Identify which cell holds the provided text, then report its (X, Y) central coordinate. 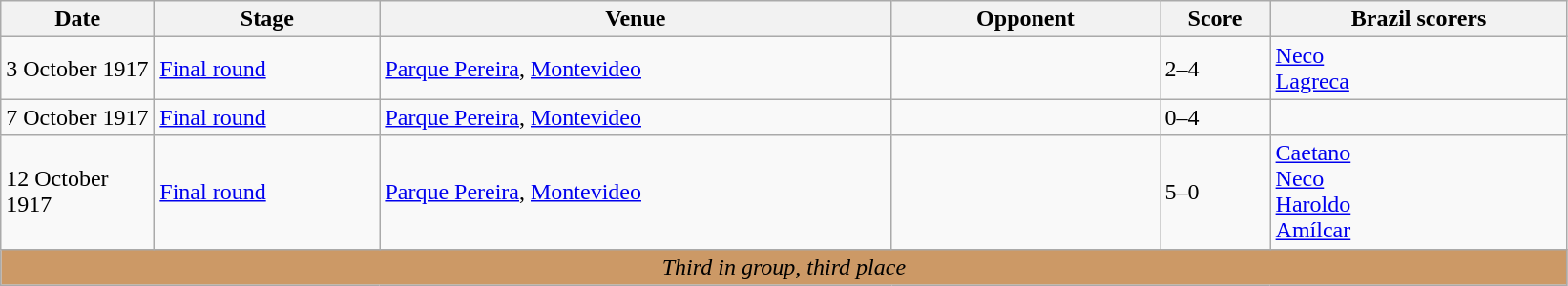
Score (1215, 19)
3 October 1917 (78, 69)
Brazil scorers (1418, 19)
Date (78, 19)
12 October 1917 (78, 193)
Caetano Neco Haroldo Amílcar (1418, 193)
Stage (267, 19)
Neco Lagreca (1418, 69)
5–0 (1215, 193)
Venue (636, 19)
0–4 (1215, 117)
7 October 1917 (78, 117)
Opponent (1025, 19)
Third in group, third place (784, 267)
2–4 (1215, 69)
